From the cell containing the given text, extract its center point as [X, Y] coordinate. 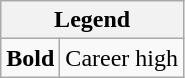
Bold [30, 58]
Career high [122, 58]
Legend [92, 20]
